Find where the given text appears and provide that cell's center as [X, Y] coordinate. 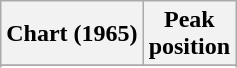
Peakposition [189, 34]
Chart (1965) [72, 34]
